Determine the (x, y) coordinate at the center of the cell enclosing the given text.  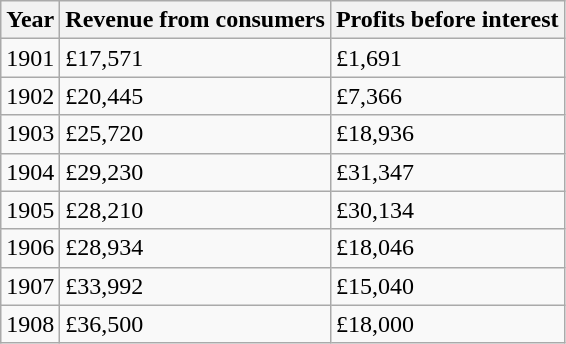
£7,366 (447, 96)
£18,000 (447, 324)
£30,134 (447, 210)
£18,046 (447, 248)
£28,934 (196, 248)
Year (30, 20)
1908 (30, 324)
£25,720 (196, 134)
Profits before interest (447, 20)
£20,445 (196, 96)
1902 (30, 96)
1907 (30, 286)
1906 (30, 248)
£1,691 (447, 58)
£29,230 (196, 172)
1901 (30, 58)
£31,347 (447, 172)
1903 (30, 134)
£36,500 (196, 324)
1904 (30, 172)
£15,040 (447, 286)
£18,936 (447, 134)
Revenue from consumers (196, 20)
1905 (30, 210)
£17,571 (196, 58)
£28,210 (196, 210)
£33,992 (196, 286)
